Return the (x, y) coordinate for the center point of the cell that contains the specified text.  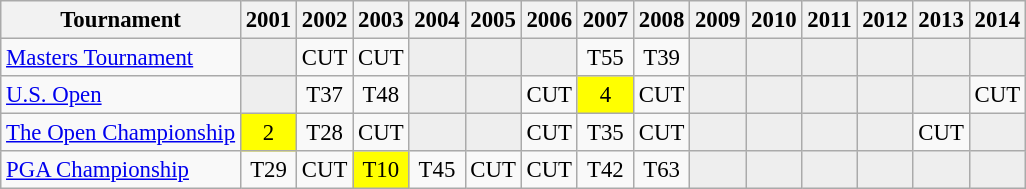
T29 (268, 170)
2009 (718, 20)
T45 (437, 170)
2003 (381, 20)
2011 (830, 20)
2013 (941, 20)
2005 (493, 20)
2004 (437, 20)
T35 (605, 133)
T28 (325, 133)
Tournament (121, 20)
T48 (381, 95)
2007 (605, 20)
T42 (605, 170)
Masters Tournament (121, 58)
T37 (325, 95)
2014 (997, 20)
2012 (885, 20)
T55 (605, 58)
The Open Championship (121, 133)
4 (605, 95)
T63 (661, 170)
2002 (325, 20)
2006 (549, 20)
U.S. Open (121, 95)
T39 (661, 58)
2001 (268, 20)
T10 (381, 170)
PGA Championship (121, 170)
2 (268, 133)
2010 (774, 20)
2008 (661, 20)
